Search for the cell housing the specified text and yield its (x, y) center coordinate. 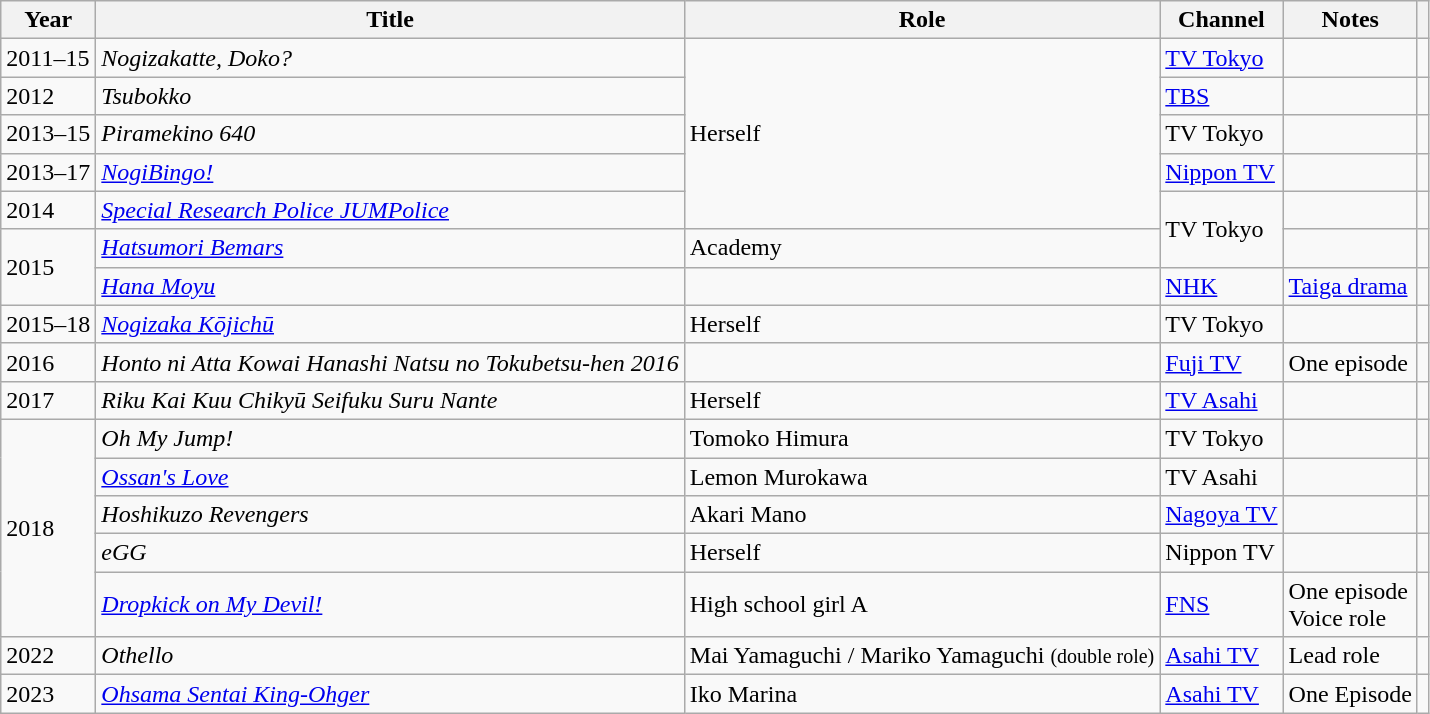
Honto ni Atta Kowai Hanashi Natsu no Tokubetsu-hen 2016 (390, 362)
Hana Moyu (390, 286)
Tomoko Himura (922, 438)
FNS (1222, 604)
One Episode (1350, 694)
One episodeVoice role (1350, 604)
2016 (48, 362)
Taiga drama (1350, 286)
2013–15 (48, 134)
2013–17 (48, 172)
Notes (1350, 20)
2011–15 (48, 58)
Title (390, 20)
Fuji TV (1222, 362)
2012 (48, 96)
2018 (48, 528)
Nogizakatte, Doko? (390, 58)
Riku Kai Kuu Chikyū Seifuku Suru Nante (390, 400)
2023 (48, 694)
NHK (1222, 286)
2015 (48, 267)
TBS (1222, 96)
Oh My Jump! (390, 438)
Ohsama Sentai King-Ohger (390, 694)
2022 (48, 656)
NogiBingo! (390, 172)
2014 (48, 210)
Iko Marina (922, 694)
Mai Yamaguchi / Mariko Yamaguchi (double role) (922, 656)
Channel (1222, 20)
High school girl A (922, 604)
Hatsumori Bemars (390, 248)
Lemon Murokawa (922, 477)
Special Research Police JUMPolice (390, 210)
Academy (922, 248)
2015–18 (48, 324)
Piramekino 640 (390, 134)
2017 (48, 400)
Nagoya TV (1222, 515)
Role (922, 20)
Tsubokko (390, 96)
Year (48, 20)
eGG (390, 553)
One episode (1350, 362)
Akari Mano (922, 515)
Dropkick on My Devil! (390, 604)
Lead role (1350, 656)
Othello (390, 656)
Nogizaka Kōjichū (390, 324)
Hoshikuzo Revengers (390, 515)
Ossan's Love (390, 477)
